Scan for the cell matching the given text and deliver its (x, y) coordinate at center. 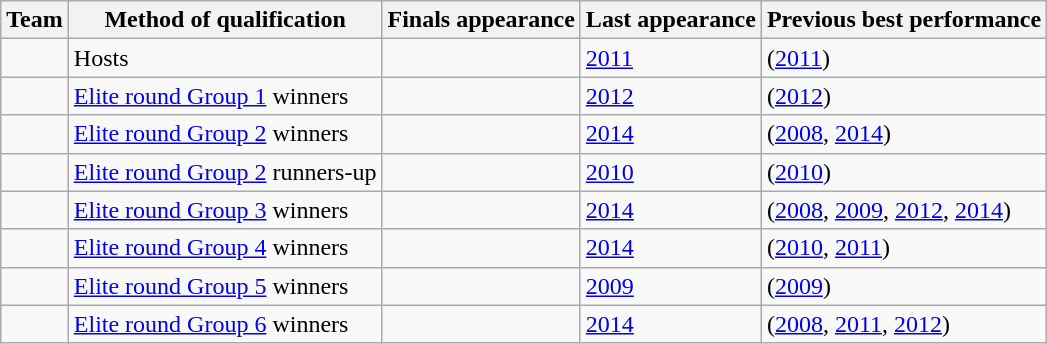
(2011) (904, 58)
2009 (670, 286)
(2008, 2009, 2012, 2014) (904, 210)
2012 (670, 96)
(2012) (904, 96)
Team (35, 20)
Elite round Group 2 winners (225, 134)
(2010) (904, 172)
(2010, 2011) (904, 248)
(2008, 2014) (904, 134)
2011 (670, 58)
Elite round Group 5 winners (225, 286)
Finals appearance (481, 20)
(2009) (904, 286)
Elite round Group 2 runners-up (225, 172)
Last appearance (670, 20)
Method of qualification (225, 20)
Hosts (225, 58)
Elite round Group 3 winners (225, 210)
Elite round Group 4 winners (225, 248)
(2008, 2011, 2012) (904, 324)
Previous best performance (904, 20)
Elite round Group 1 winners (225, 96)
2010 (670, 172)
Elite round Group 6 winners (225, 324)
